From the cell containing the given text, extract its center point as [x, y] coordinate. 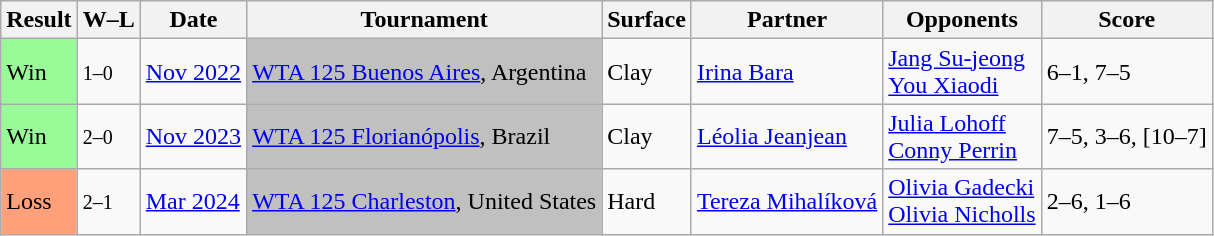
Score [1126, 20]
Julia Lohoff Conny Perrin [962, 136]
2–1 [108, 202]
Opponents [962, 20]
Olivia Gadecki Olivia Nicholls [962, 202]
7–5, 3–6, [10–7] [1126, 136]
Jang Su-jeong You Xiaodi [962, 72]
WTA 125 Florianópolis, Brazil [424, 136]
Mar 2024 [193, 202]
Léolia Jeanjean [786, 136]
Surface [647, 20]
Result [39, 20]
Nov 2022 [193, 72]
6–1, 7–5 [1126, 72]
Loss [39, 202]
WTA 125 Charleston, United States [424, 202]
W–L [108, 20]
Irina Bara [786, 72]
2–6, 1–6 [1126, 202]
Tournament [424, 20]
WTA 125 Buenos Aires, Argentina [424, 72]
1–0 [108, 72]
Partner [786, 20]
2–0 [108, 136]
Date [193, 20]
Hard [647, 202]
Nov 2023 [193, 136]
Tereza Mihalíková [786, 202]
